Locate the cell with the specified text and output its (x, y) center coordinate. 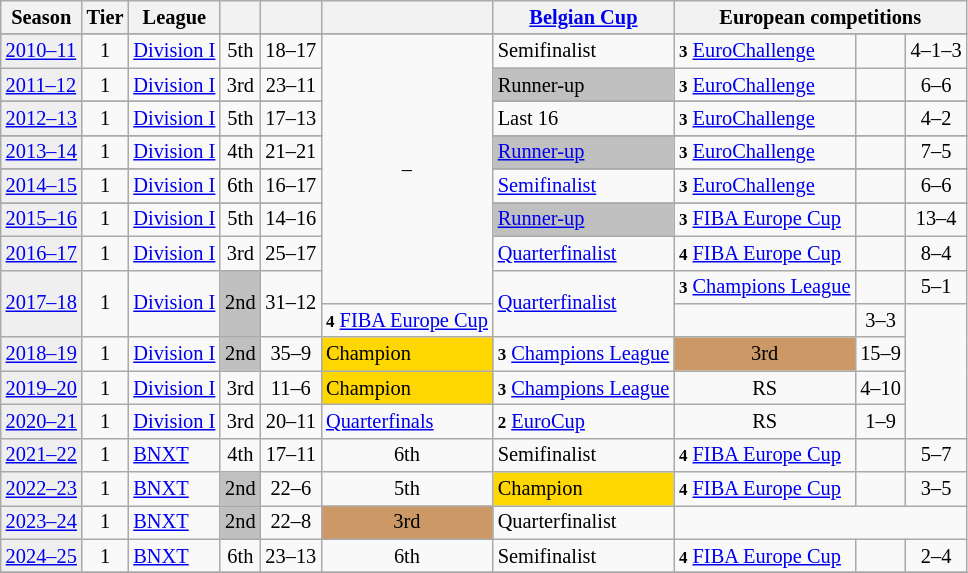
League (174, 17)
13–4 (936, 219)
Season (42, 17)
20–11 (290, 421)
2019–20 (42, 388)
31–12 (290, 304)
2013–14 (42, 152)
17–13 (290, 118)
European competitions (820, 17)
2017–18 (42, 304)
5–1 (936, 287)
2011–12 (42, 85)
7–5 (936, 152)
11–6 (290, 388)
23–13 (290, 556)
2020–21 (42, 421)
4–10 (880, 388)
23–11 (290, 85)
2014–15 (42, 186)
25–17 (290, 253)
2–4 (936, 556)
2016–17 (42, 253)
15–9 (880, 354)
2022–23 (42, 489)
35–9 (290, 354)
3 FIBA Europe Cup (764, 219)
2024–25 (42, 556)
8–4 (936, 253)
– (407, 168)
Last 16 (584, 118)
Quarterfinals (407, 421)
17–11 (290, 455)
2021–22 (42, 455)
18–17 (290, 51)
22–6 (290, 489)
1–9 (880, 421)
2015–16 (42, 219)
Tier (106, 17)
2 EuroCup (584, 421)
16–17 (290, 186)
3–5 (936, 489)
4–2 (936, 118)
4–1–3 (936, 51)
21–21 (290, 152)
2023–24 (42, 522)
2018–19 (42, 354)
22–8 (290, 522)
3–3 (880, 320)
14–16 (290, 219)
2012–13 (42, 118)
5–7 (936, 455)
2010–11 (42, 51)
Belgian Cup (584, 17)
